Scan for the cell matching the given text and deliver its [x, y] coordinate at center. 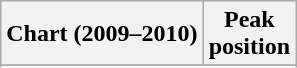
Peakposition [249, 34]
Chart (2009–2010) [102, 34]
